Provide the (x, y) coordinate of the cell's center where the given text is located.  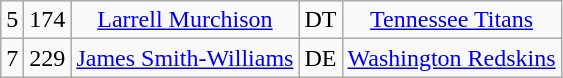
Larrell Murchison (185, 20)
Tennessee Titans (452, 20)
Washington Redskins (452, 58)
DE (320, 58)
7 (12, 58)
174 (48, 20)
James Smith-Williams (185, 58)
5 (12, 20)
DT (320, 20)
229 (48, 58)
